From the cell containing the given text, extract its center point as (X, Y) coordinate. 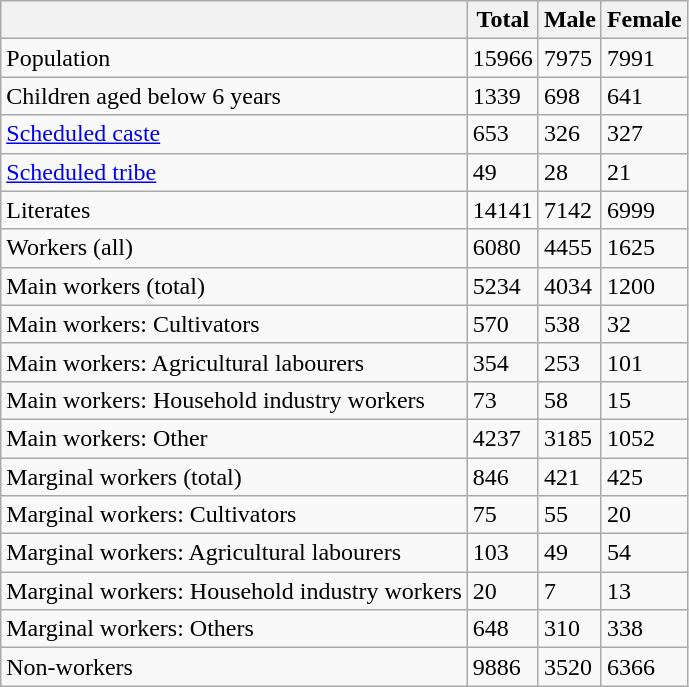
5234 (502, 286)
1200 (644, 286)
570 (502, 324)
653 (502, 134)
1339 (502, 96)
4034 (570, 286)
Non-workers (234, 667)
538 (570, 324)
Marginal workers: Cultivators (234, 515)
Population (234, 58)
Scheduled tribe (234, 172)
Main workers: Household industry workers (234, 400)
Marginal workers: Agricultural labourers (234, 553)
Male (570, 20)
1052 (644, 438)
846 (502, 477)
32 (644, 324)
1625 (644, 248)
Main workers (total) (234, 286)
354 (502, 362)
425 (644, 477)
28 (570, 172)
Main workers: Other (234, 438)
Marginal workers: Household industry workers (234, 591)
Main workers: Agricultural labourers (234, 362)
Literates (234, 210)
648 (502, 629)
101 (644, 362)
13 (644, 591)
Marginal workers (total) (234, 477)
7142 (570, 210)
15966 (502, 58)
6080 (502, 248)
310 (570, 629)
15 (644, 400)
54 (644, 553)
Workers (all) (234, 248)
Female (644, 20)
21 (644, 172)
327 (644, 134)
9886 (502, 667)
3185 (570, 438)
4455 (570, 248)
698 (570, 96)
6999 (644, 210)
Main workers: Cultivators (234, 324)
103 (502, 553)
326 (570, 134)
253 (570, 362)
7 (570, 591)
73 (502, 400)
Children aged below 6 years (234, 96)
Total (502, 20)
14141 (502, 210)
75 (502, 515)
4237 (502, 438)
338 (644, 629)
Scheduled caste (234, 134)
Marginal workers: Others (234, 629)
7991 (644, 58)
641 (644, 96)
3520 (570, 667)
55 (570, 515)
6366 (644, 667)
421 (570, 477)
58 (570, 400)
7975 (570, 58)
